Output the [X, Y] coordinate of the center of the cell containing the given text.  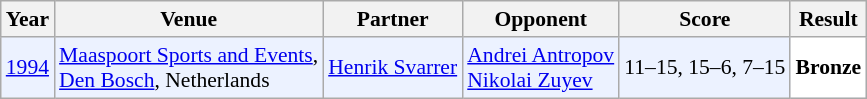
1994 [28, 68]
Venue [188, 19]
Henrik Svarrer [392, 68]
11–15, 15–6, 7–15 [704, 68]
Opponent [540, 19]
Bronze [828, 68]
Maaspoort Sports and Events,Den Bosch, Netherlands [188, 68]
Result [828, 19]
Score [704, 19]
Year [28, 19]
Andrei Antropov Nikolai Zuyev [540, 68]
Partner [392, 19]
